Scan for the cell matching the given text and deliver its (X, Y) coordinate at center. 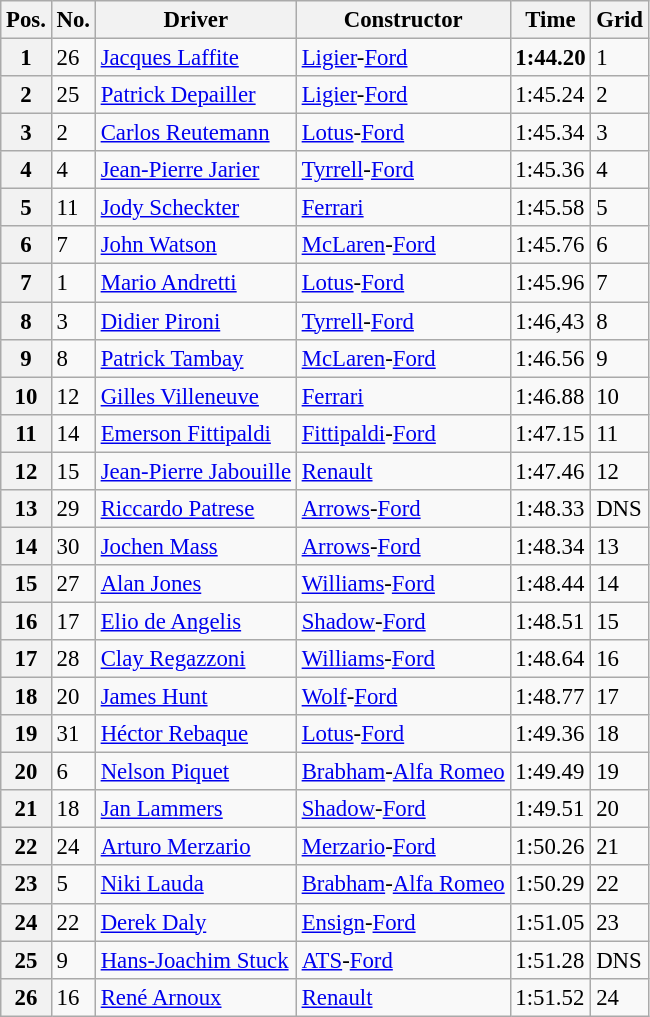
Carlos Reutemann (196, 133)
1:46,43 (550, 321)
Jan Lammers (196, 809)
1:47.46 (550, 471)
29 (73, 509)
1:50.29 (550, 885)
1:51.05 (550, 922)
Patrick Depailler (196, 95)
1:49.49 (550, 772)
Pos. (26, 20)
Jody Scheckter (196, 208)
Patrick Tambay (196, 358)
Derek Daly (196, 922)
Arturo Merzario (196, 847)
Jean-Pierre Jabouille (196, 471)
1:46.88 (550, 396)
1:45.34 (550, 133)
Fittipaldi-Ford (403, 433)
Hans-Joachim Stuck (196, 960)
Niki Lauda (196, 885)
Jean-Pierre Jarier (196, 170)
Ensign-Ford (403, 922)
1:45.58 (550, 208)
Riccardo Patrese (196, 509)
1:47.15 (550, 433)
Constructor (403, 20)
28 (73, 659)
1:50.26 (550, 847)
1:49.36 (550, 734)
Wolf-Ford (403, 697)
1:48.44 (550, 584)
1:45.76 (550, 245)
1:51.28 (550, 960)
1:46.56 (550, 358)
1:48.64 (550, 659)
Driver (196, 20)
Jochen Mass (196, 546)
1:45.96 (550, 283)
John Watson (196, 245)
ATS-Ford (403, 960)
Time (550, 20)
1:48.51 (550, 621)
30 (73, 546)
Nelson Piquet (196, 772)
31 (73, 734)
Mario Andretti (196, 283)
Merzario-Ford (403, 847)
Elio de Angelis (196, 621)
Gilles Villeneuve (196, 396)
27 (73, 584)
Jacques Laffite (196, 58)
1:44.20 (550, 58)
1:48.33 (550, 509)
Clay Regazzoni (196, 659)
No. (73, 20)
1:49.51 (550, 809)
Grid (620, 20)
Héctor Rebaque (196, 734)
Didier Pironi (196, 321)
James Hunt (196, 697)
1:48.34 (550, 546)
Alan Jones (196, 584)
René Arnoux (196, 997)
1:45.24 (550, 95)
Emerson Fittipaldi (196, 433)
1:45.36 (550, 170)
1:51.52 (550, 997)
1:48.77 (550, 697)
